For the text-containing cell, return its midpoint in (X, Y) coordinate format. 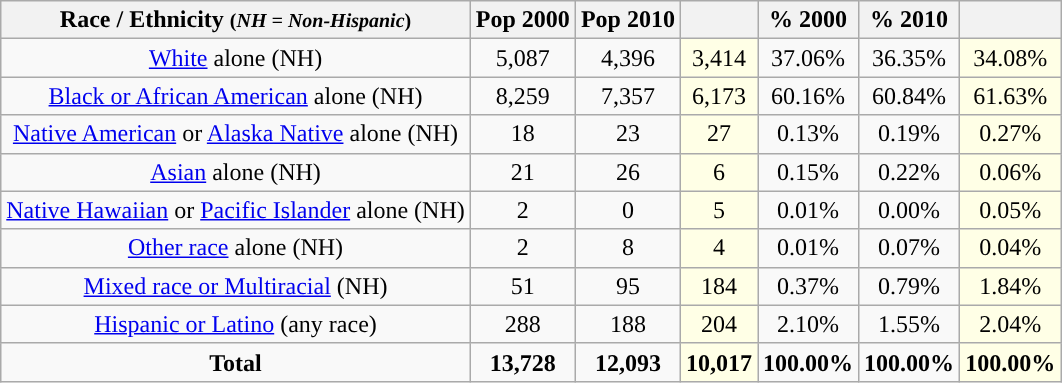
23 (628, 134)
0.37% (808, 286)
Pop 2010 (628, 20)
0.04% (1010, 248)
1.84% (1010, 286)
51 (522, 286)
26 (628, 172)
8,259 (522, 96)
% 2010 (910, 20)
Race / Ethnicity (NH = Non-Hispanic) (236, 20)
0.06% (1010, 172)
2.10% (808, 324)
0.27% (1010, 134)
21 (522, 172)
0.22% (910, 172)
White alone (NH) (236, 58)
288 (522, 324)
0.13% (808, 134)
36.35% (910, 58)
18 (522, 134)
2.04% (1010, 324)
8 (628, 248)
Total (236, 362)
0.19% (910, 134)
Pop 2000 (522, 20)
0.05% (1010, 210)
Hispanic or Latino (any race) (236, 324)
0.07% (910, 248)
5,087 (522, 58)
10,017 (718, 362)
0.00% (910, 210)
4,396 (628, 58)
27 (718, 134)
0.15% (808, 172)
204 (718, 324)
6,173 (718, 96)
34.08% (1010, 58)
60.16% (808, 96)
0.79% (910, 286)
Native American or Alaska Native alone (NH) (236, 134)
% 2000 (808, 20)
6 (718, 172)
184 (718, 286)
Other race alone (NH) (236, 248)
4 (718, 248)
188 (628, 324)
37.06% (808, 58)
5 (718, 210)
7,357 (628, 96)
13,728 (522, 362)
Asian alone (NH) (236, 172)
Native Hawaiian or Pacific Islander alone (NH) (236, 210)
0 (628, 210)
1.55% (910, 324)
3,414 (718, 58)
60.84% (910, 96)
Black or African American alone (NH) (236, 96)
95 (628, 286)
Mixed race or Multiracial (NH) (236, 286)
61.63% (1010, 96)
12,093 (628, 362)
